Determine the [x, y] coordinate at the center of the cell enclosing the given text.  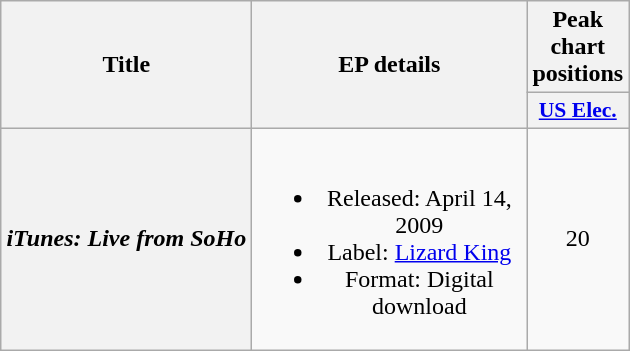
Released: April 14, 2009Label: Lizard KingFormat: Digital download [390, 238]
EP details [390, 65]
Title [126, 65]
Peak chart positions [578, 47]
US Elec. [578, 111]
20 [578, 238]
iTunes: Live from SoHo [126, 238]
